Determine the (X, Y) coordinate at the center of the cell enclosing the given text.  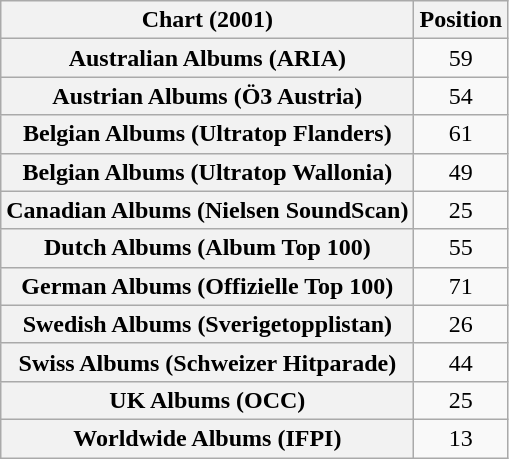
Position (461, 20)
Canadian Albums (Nielsen SoundScan) (208, 210)
54 (461, 96)
Dutch Albums (Album Top 100) (208, 248)
Australian Albums (ARIA) (208, 58)
44 (461, 362)
49 (461, 172)
Swiss Albums (Schweizer Hitparade) (208, 362)
Chart (2001) (208, 20)
61 (461, 134)
71 (461, 286)
German Albums (Offizielle Top 100) (208, 286)
59 (461, 58)
UK Albums (OCC) (208, 400)
26 (461, 324)
Worldwide Albums (IFPI) (208, 438)
Swedish Albums (Sverigetopplistan) (208, 324)
Belgian Albums (Ultratop Flanders) (208, 134)
13 (461, 438)
Belgian Albums (Ultratop Wallonia) (208, 172)
Austrian Albums (Ö3 Austria) (208, 96)
55 (461, 248)
